Capture the cell that displays the provided text and extract its [x, y] central coordinate. 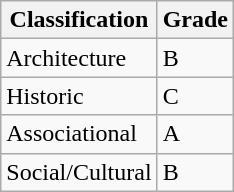
C [195, 96]
Social/Cultural [79, 172]
Architecture [79, 58]
Classification [79, 20]
A [195, 134]
Historic [79, 96]
Associational [79, 134]
Grade [195, 20]
